Output the [x, y] coordinate of the center of the cell containing the given text.  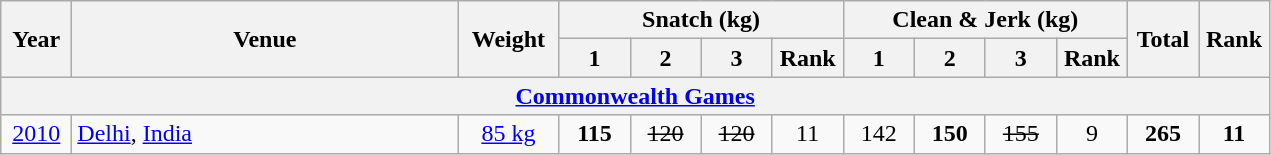
85 kg [508, 134]
Venue [265, 39]
9 [1092, 134]
Snatch (kg) [701, 20]
142 [878, 134]
2010 [36, 134]
155 [1020, 134]
Total [1162, 39]
265 [1162, 134]
Commonwealth Games [636, 96]
Clean & Jerk (kg) [985, 20]
Delhi, India [265, 134]
115 [594, 134]
Weight [508, 39]
150 [950, 134]
Year [36, 39]
